Search for the cell housing the specified text and yield its (x, y) center coordinate. 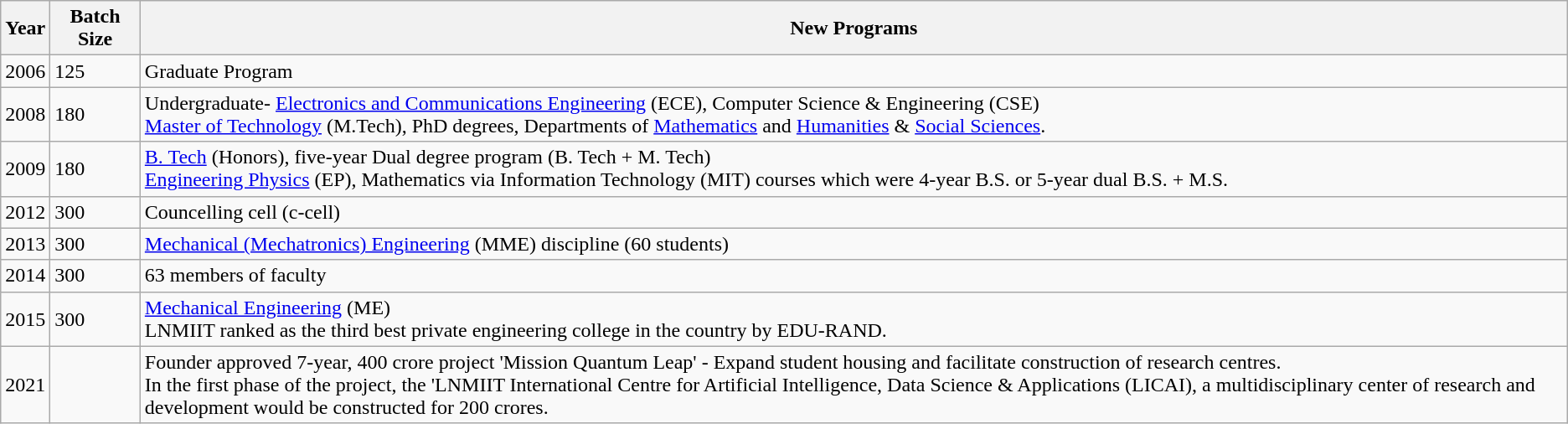
2015 (25, 318)
2012 (25, 212)
2009 (25, 169)
Batch Size (95, 28)
Year (25, 28)
Councelling cell (c-cell) (854, 212)
2013 (25, 244)
New Programs (854, 28)
Graduate Program (854, 71)
Mechanical Engineering (ME)LNMIIT ranked as the third best private engineering college in the country by EDU-RAND. (854, 318)
2014 (25, 276)
2008 (25, 114)
2006 (25, 71)
63 members of faculty (854, 276)
125 (95, 71)
Mechanical (Mechatronics) Engineering (MME) discipline (60 students) (854, 244)
2021 (25, 385)
